Search for the cell housing the specified text and yield its [X, Y] center coordinate. 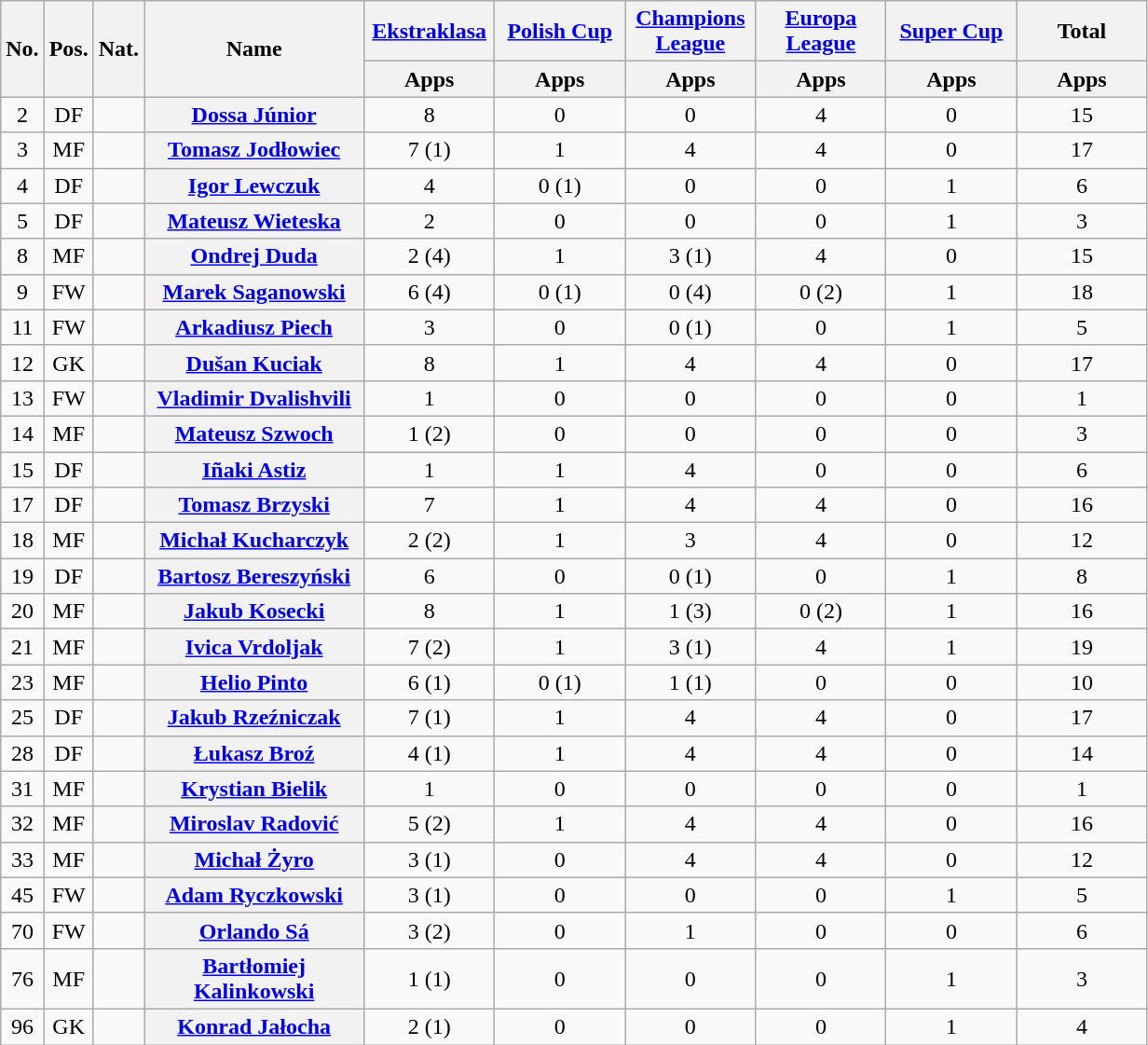
Miroslav Radović [254, 824]
2 (4) [430, 256]
3 (2) [430, 930]
Bartłomiej Kalinkowski [254, 979]
Helio Pinto [254, 682]
Mateusz Wieteska [254, 221]
70 [22, 930]
6 (4) [430, 292]
Iñaki Astiz [254, 469]
Arkadiusz Piech [254, 327]
Ekstraklasa [430, 32]
7 [430, 505]
6 (1) [430, 682]
Michał Żyro [254, 859]
Champions League [690, 32]
Polish Cup [560, 32]
Krystian Bielik [254, 789]
0 (4) [690, 292]
No. [22, 48]
20 [22, 612]
Marek Saganowski [254, 292]
Total [1082, 32]
23 [22, 682]
25 [22, 718]
11 [22, 327]
1 (2) [430, 433]
Nat. [118, 48]
2 (2) [430, 541]
Konrad Jałocha [254, 1026]
7 (2) [430, 647]
96 [22, 1026]
5 (2) [430, 824]
28 [22, 753]
Jakub Rzeźniczak [254, 718]
4 (1) [430, 753]
Vladimir Dvalishvili [254, 398]
2 (1) [430, 1026]
Michał Kucharczyk [254, 541]
Dossa Júnior [254, 115]
33 [22, 859]
13 [22, 398]
45 [22, 895]
9 [22, 292]
Name [254, 48]
10 [1082, 682]
Tomasz Brzyski [254, 505]
Orlando Sá [254, 930]
Ivica Vrdoljak [254, 647]
21 [22, 647]
Ondrej Duda [254, 256]
Bartosz Bereszyński [254, 576]
Adam Ryczkowski [254, 895]
Łukasz Broź [254, 753]
32 [22, 824]
31 [22, 789]
Pos. [69, 48]
Jakub Kosecki [254, 612]
1 (3) [690, 612]
Dušan Kuciak [254, 363]
Mateusz Szwoch [254, 433]
Igor Lewczuk [254, 186]
76 [22, 979]
Super Cup [951, 32]
Tomasz Jodłowiec [254, 150]
Europa League [821, 32]
